Detect which cell encompasses the target text, then output its [X, Y] center coordinate. 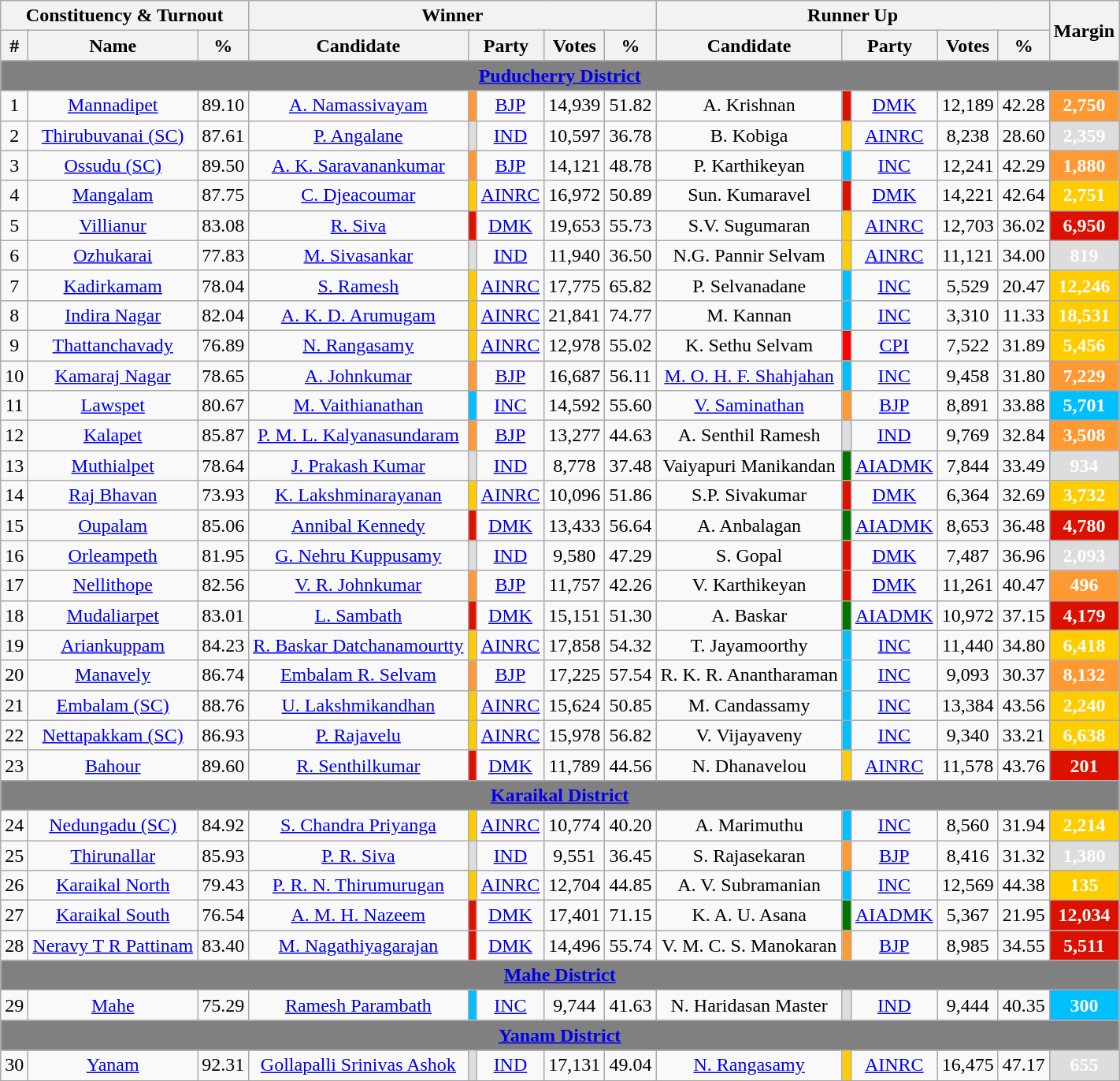
A. Johnkumar [358, 376]
A. M. H. Nazeem [358, 916]
4,780 [1084, 526]
17,225 [575, 675]
75.29 [224, 1005]
32.69 [1024, 496]
87.61 [224, 136]
Ozhukarai [113, 255]
9,551 [575, 855]
V. M. C. S. Manokaran [749, 945]
V. Karthikeyan [749, 585]
47.29 [630, 555]
51.86 [630, 496]
P. Rajavelu [358, 735]
18,531 [1084, 315]
71.15 [630, 916]
N.G. Pannir Selvam [749, 255]
92.31 [224, 1065]
9,458 [967, 376]
Name [113, 46]
11,578 [967, 765]
Embalam (SC) [113, 705]
40.47 [1024, 585]
16,687 [575, 376]
44.38 [1024, 886]
P. R. N. Thirumurugan [358, 886]
2,240 [1084, 705]
11 [14, 406]
N. Dhanavelou [749, 765]
34.80 [1024, 645]
6 [14, 255]
42.28 [1024, 106]
# [14, 46]
83.40 [224, 945]
V. Saminathan [749, 406]
37.48 [630, 466]
C. Djeacoumar [358, 195]
13,277 [575, 436]
2,093 [1084, 555]
9,340 [967, 735]
3,732 [1084, 496]
8 [14, 315]
A. Senthil Ramesh [749, 436]
36.45 [630, 855]
P. R. Siva [358, 855]
27 [14, 916]
A. Krishnan [749, 106]
12,978 [575, 345]
R. Baskar Datchanamourtty [358, 645]
V. Vijayaveny [749, 735]
5,701 [1084, 406]
Raj Bhavan [113, 496]
23 [14, 765]
12,246 [1084, 285]
11,440 [967, 645]
3 [14, 165]
Muthialpet [113, 466]
7 [14, 285]
13,433 [575, 526]
7,229 [1084, 376]
A. Baskar [749, 615]
17,858 [575, 645]
14 [14, 496]
89.10 [224, 106]
M. Candassamy [749, 705]
30.37 [1024, 675]
32.84 [1024, 436]
51.30 [630, 615]
17,775 [575, 285]
78.64 [224, 466]
K. Sethu Selvam [749, 345]
42.26 [630, 585]
Villianur [113, 225]
17,131 [575, 1065]
14,939 [575, 106]
34.00 [1024, 255]
14,121 [575, 165]
P. M. L. Kalyanasundaram [358, 436]
Kadirkamam [113, 285]
9,744 [575, 1005]
56.11 [630, 376]
17 [14, 585]
50.89 [630, 195]
86.93 [224, 735]
31.89 [1024, 345]
55.60 [630, 406]
85.87 [224, 436]
7,844 [967, 466]
S. Ramesh [358, 285]
7,522 [967, 345]
10,774 [575, 825]
3,508 [1084, 436]
28 [14, 945]
73.93 [224, 496]
U. Lakshmikandhan [358, 705]
9,769 [967, 436]
A. Marimuthu [749, 825]
Thirunallar [113, 855]
Kamaraj Nagar [113, 376]
12,569 [967, 886]
655 [1084, 1065]
L. Sambath [358, 615]
11,261 [967, 585]
5,367 [967, 916]
80.67 [224, 406]
50.85 [630, 705]
30 [14, 1065]
R. K. R. Anantharaman [749, 675]
33.49 [1024, 466]
B. Kobiga [749, 136]
8,238 [967, 136]
83.01 [224, 615]
15 [14, 526]
85.93 [224, 855]
S.V. Sugumaran [749, 225]
8,778 [575, 466]
37.15 [1024, 615]
87.75 [224, 195]
G. Nehru Kuppusamy [358, 555]
76.89 [224, 345]
44.63 [630, 436]
8,985 [967, 945]
CPI [894, 345]
88.76 [224, 705]
Annibal Kennedy [358, 526]
36.48 [1024, 526]
85.06 [224, 526]
33.21 [1024, 735]
Yanam District [560, 1035]
9,093 [967, 675]
J. Prakash Kumar [358, 466]
36.96 [1024, 555]
1 [14, 106]
15,151 [575, 615]
19 [14, 645]
Thirubuvanai (SC) [113, 136]
18 [14, 615]
2 [14, 136]
31.32 [1024, 855]
A. Anbalagan [749, 526]
Oupalam [113, 526]
Ramesh Parambath [358, 1005]
135 [1084, 886]
33.88 [1024, 406]
31.80 [1024, 376]
Karaikal District [560, 795]
16 [14, 555]
21 [14, 705]
34.55 [1024, 945]
Sun. Kumaravel [749, 195]
15,978 [575, 735]
496 [1084, 585]
12 [14, 436]
24 [14, 825]
56.64 [630, 526]
K. Lakshminarayanan [358, 496]
54.32 [630, 645]
Karaikal North [113, 886]
36.78 [630, 136]
82.04 [224, 315]
55.73 [630, 225]
Margin [1084, 31]
29 [14, 1005]
P. Karthikeyan [749, 165]
Neravy T R Pattinam [113, 945]
84.23 [224, 645]
6,364 [967, 496]
36.02 [1024, 225]
55.02 [630, 345]
11,757 [575, 585]
22 [14, 735]
21,841 [575, 315]
49.04 [630, 1065]
6,950 [1084, 225]
12,704 [575, 886]
20.47 [1024, 285]
78.65 [224, 376]
Embalam R. Selvam [358, 675]
14,221 [967, 195]
2,359 [1084, 136]
11,940 [575, 255]
79.43 [224, 886]
2,214 [1084, 825]
10,972 [967, 615]
Lawspet [113, 406]
Ariankuppam [113, 645]
83.08 [224, 225]
65.82 [630, 285]
25 [14, 855]
934 [1084, 466]
Ossudu (SC) [113, 165]
M. Vaithianathan [358, 406]
S. Chandra Priyanga [358, 825]
Mahe District [560, 975]
84.92 [224, 825]
20 [14, 675]
3,310 [967, 315]
P. Selvanadane [749, 285]
5,511 [1084, 945]
12,189 [967, 106]
Mahe [113, 1005]
4,179 [1084, 615]
42.64 [1024, 195]
R. Senthilkumar [358, 765]
12,241 [967, 165]
21.95 [1024, 916]
74.77 [630, 315]
43.76 [1024, 765]
N. Haridasan Master [749, 1005]
13,384 [967, 705]
48.78 [630, 165]
36.50 [630, 255]
Bahour [113, 765]
Yanam [113, 1065]
S. Gopal [749, 555]
201 [1084, 765]
A. K. Saravanankumar [358, 165]
8,891 [967, 406]
56.82 [630, 735]
Constituency & Turnout [124, 16]
8,653 [967, 526]
40.35 [1024, 1005]
A. K. D. Arumugam [358, 315]
R. Siva [358, 225]
Nedungadu (SC) [113, 825]
5,529 [967, 285]
T. Jayamoorthy [749, 645]
Karaikal South [113, 916]
10,597 [575, 136]
86.74 [224, 675]
17,401 [575, 916]
4 [14, 195]
9 [14, 345]
77.83 [224, 255]
V. R. Johnkumar [358, 585]
Mangalam [113, 195]
M. Nagathiyagarajan [358, 945]
819 [1084, 255]
89.50 [224, 165]
16,475 [967, 1065]
14,592 [575, 406]
55.74 [630, 945]
26 [14, 886]
43.56 [1024, 705]
14,496 [575, 945]
78.04 [224, 285]
Orleampeth [113, 555]
8,560 [967, 825]
5 [14, 225]
9,444 [967, 1005]
47.17 [1024, 1065]
Nellithope [113, 585]
28.60 [1024, 136]
300 [1084, 1005]
81.95 [224, 555]
Winner [452, 16]
10 [14, 376]
M. Sivasankar [358, 255]
82.56 [224, 585]
A. V. Subramanian [749, 886]
10,096 [575, 496]
6,638 [1084, 735]
9,580 [575, 555]
44.56 [630, 765]
P. Angalane [358, 136]
8,132 [1084, 675]
M. Kannan [749, 315]
Vaiyapuri Manikandan [749, 466]
57.54 [630, 675]
12,703 [967, 225]
M. O. H. F. Shahjahan [749, 376]
1,380 [1084, 855]
5,456 [1084, 345]
Indira Nagar [113, 315]
16,972 [575, 195]
2,751 [1084, 195]
Kalapet [113, 436]
Gollapalli Srinivas Ashok [358, 1065]
51.82 [630, 106]
7,487 [967, 555]
S. Rajasekaran [749, 855]
44.85 [630, 886]
S.P. Sivakumar [749, 496]
Thattanchavady [113, 345]
Runner Up [852, 16]
Puducherry District [560, 76]
40.20 [630, 825]
8,416 [967, 855]
13 [14, 466]
31.94 [1024, 825]
11,789 [575, 765]
12,034 [1084, 916]
11.33 [1024, 315]
89.60 [224, 765]
Manavely [113, 675]
76.54 [224, 916]
2,750 [1084, 106]
A. Namassivayam [358, 106]
Mannadipet [113, 106]
15,624 [575, 705]
Mudaliarpet [113, 615]
K. A. U. Asana [749, 916]
11,121 [967, 255]
6,418 [1084, 645]
Nettapakkam (SC) [113, 735]
41.63 [630, 1005]
42.29 [1024, 165]
19,653 [575, 225]
1,880 [1084, 165]
